Determine the [x, y] coordinate at the center of the cell enclosing the given text.  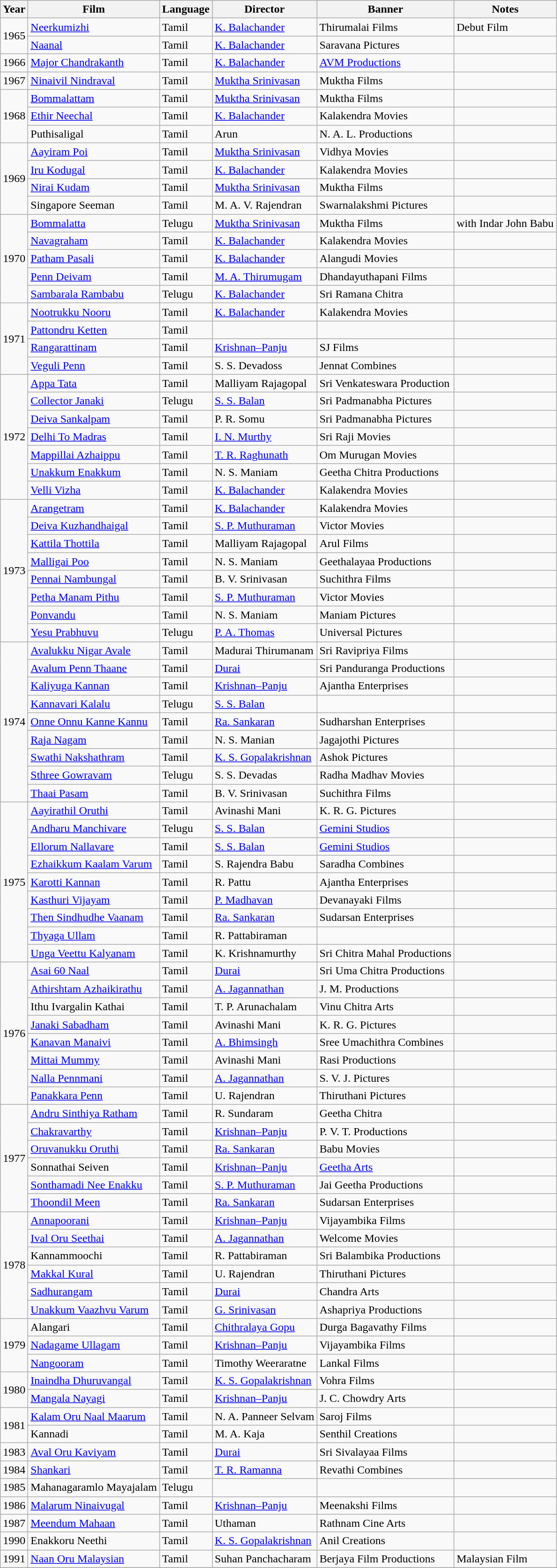
1970 [14, 259]
Major Chandrakanth [94, 63]
Meenakshi Films [386, 1505]
1967 [14, 80]
A. Bhimsingh [264, 1042]
Ithu Ivargalin Kathai [94, 1006]
Onne Onnu Kanne Kannu [94, 722]
Naan Oru Malaysian [94, 1559]
M. A. V. Rajendran [264, 205]
Senthil Creations [386, 1434]
Sthree Gowravam [94, 775]
1985 [14, 1488]
Lankal Films [386, 1363]
Film [94, 9]
T. R. Raghunath [264, 454]
R. Pattu [264, 882]
Chakravarthy [94, 1131]
Sambarala Rambabu [94, 294]
Velli Vizha [94, 490]
Aayirathil Oruthi [94, 811]
Suhan Panchacharam [264, 1559]
Maniam Pictures [386, 615]
Year [14, 9]
P. V. T. Productions [386, 1131]
Sri Ravipriya Films [386, 650]
1965 [14, 36]
Navagraham [94, 241]
Mahanagaramlo Mayajalam [94, 1488]
Yesu Prabhuvu [94, 633]
Panakkara Penn [94, 1096]
Kannammoochi [94, 1256]
Nalla Pennmani [94, 1078]
Shankari [94, 1470]
Ethir Neechal [94, 116]
T. P. Arunachalam [264, 1006]
Makkal Kural [94, 1274]
Aayiram Poi [94, 152]
1976 [14, 1033]
N. A. L. Productions [386, 134]
Unga Veettu Kalyanam [94, 953]
1978 [14, 1265]
Mittai Mummy [94, 1060]
1990 [14, 1541]
Thyaga Ullam [94, 935]
Babu Movies [386, 1149]
S. Rajendra Babu [264, 864]
Patham Pasali [94, 259]
Enakkoru Neethi [94, 1541]
Nangooram [94, 1363]
Ellorum Nallavare [94, 846]
Sri Balambika Productions [386, 1256]
Geetha Arts [386, 1167]
Chandra Arts [386, 1291]
Then Sindhudhe Vaanam [94, 918]
Pennai Nambungal [94, 579]
Notes [505, 9]
Penn Deivam [94, 277]
N. A. Panneer Selvam [264, 1416]
Revathi Combines [386, 1470]
1966 [14, 63]
Raja Nagam [94, 739]
1973 [14, 570]
Thaai Pasam [94, 793]
Ashok Pictures [386, 757]
Meendum Mahaan [94, 1523]
Devanayaki Films [386, 900]
S. S. Devadoss [264, 365]
Mangala Nayagi [94, 1399]
Swarnalakshmi Pictures [386, 205]
Appa Tata [94, 383]
Andharu Manchivare [94, 829]
1977 [14, 1158]
Kasthuri Vijayam [94, 900]
Kattila Thottila [94, 544]
S. S. Devadas [264, 775]
Director [264, 9]
M. A. Kaja [264, 1434]
Petha Manam Pithu [94, 597]
Sri Chitra Mahal Productions [386, 953]
J. C. Chowdry Arts [386, 1399]
Unakkum Vaazhvu Varum [94, 1309]
Arul Films [386, 544]
Sri Panduranga Productions [386, 668]
Geetha Chitra [386, 1114]
T. R. Ramanna [264, 1470]
Anil Creations [386, 1541]
Nirai Kudam [94, 187]
1986 [14, 1505]
1972 [14, 437]
Om Murugan Movies [386, 454]
Deiva Kuzhandhaigal [94, 526]
Singapore Seeman [94, 205]
Nootrukku Nooru [94, 312]
Bommalattam [94, 98]
Durga Bagavathy Films [386, 1327]
1969 [14, 178]
Welcome Movies [386, 1238]
J. M. Productions [386, 989]
Timothy Weeraratne [264, 1363]
Geethalayaa Productions [386, 562]
P. R. Somu [264, 419]
Neerkumizhi [94, 27]
Veguli Penn [94, 365]
Jennat Combines [386, 365]
Sri Uma Chitra Productions [386, 971]
AVM Productions [386, 63]
Sri Ramana Chitra [386, 294]
Alangudi Movies [386, 259]
Madurai Thirumanam [264, 650]
Sri Sivalayaa Films [386, 1452]
Banner [386, 9]
G. Srinivasan [264, 1309]
Inaindha Dhuruvangal [94, 1381]
Janaki Sabadham [94, 1024]
1971 [14, 339]
Malaysian Film [505, 1559]
Malarum Ninaivugal [94, 1505]
Karotti Kannan [94, 882]
Puthisaligal [94, 134]
Mappillai Azhaippu [94, 454]
Language [186, 9]
1980 [14, 1390]
1974 [14, 722]
Debut Film [505, 27]
Ponvandu [94, 615]
Sonthamadi Nee Enakku [94, 1185]
Bommalatta [94, 223]
Ashapriya Productions [386, 1309]
Sree Umachithra Combines [386, 1042]
1983 [14, 1452]
Universal Pictures [386, 633]
Kanavan Manaivi [94, 1042]
Vinu Chitra Arts [386, 1006]
Sadhurangam [94, 1291]
Arangetram [94, 508]
Andru Sinthiya Ratham [94, 1114]
P. A. Thomas [264, 633]
Iru Kodugal [94, 169]
Saravana Pictures [386, 45]
Collector Janaki [94, 401]
K. Krishnamurthy [264, 953]
Uthaman [264, 1523]
Rangarattinam [94, 348]
Jagajothi Pictures [386, 739]
Saradha Combines [386, 864]
Athirshtam Azhaikirathu [94, 989]
Kannavari Kalalu [94, 704]
Avalum Penn Thaane [94, 668]
Aval Oru Kaviyam [94, 1452]
Kannadi [94, 1434]
1979 [14, 1345]
Jai Geetha Productions [386, 1185]
Arun [264, 134]
Ival Oru Seethai [94, 1238]
P. Madhavan [264, 900]
Ezhaikkum Kaalam Varum [94, 864]
Swathi Nakshathram [94, 757]
Dhandayuthapani Films [386, 277]
Sri Venkateswara Production [386, 383]
R. Sundaram [264, 1114]
Delhi To Madras [94, 437]
Kaliyuga Kannan [94, 686]
Saroj Films [386, 1416]
Annapoorani [94, 1220]
Pattondru Ketten [94, 330]
Kalam Oru Naal Maarum [94, 1416]
Vohra Films [386, 1381]
with Indar John Babu [505, 223]
1981 [14, 1425]
Vidhya Movies [386, 152]
1991 [14, 1559]
Thoondil Meen [94, 1203]
Oruvanukku Oruthi [94, 1149]
1968 [14, 116]
S. V. J. Pictures [386, 1078]
Nadagame Ullagam [94, 1345]
Sonnathai Seiven [94, 1167]
Malligai Poo [94, 562]
Sri Raji Movies [386, 437]
1984 [14, 1470]
Avalukku Nigar Avale [94, 650]
Ninaivil Nindraval [94, 80]
Thirumalai Films [386, 27]
Rathnam Cine Arts [386, 1523]
Geetha Chitra Productions [386, 472]
SJ Films [386, 348]
Sudharshan Enterprises [386, 722]
Alangari [94, 1327]
1975 [14, 882]
1987 [14, 1523]
Radha Madhav Movies [386, 775]
I. N. Murthy [264, 437]
Unakkum Enakkum [94, 472]
Asai 60 Naal [94, 971]
Deiva Sankalpam [94, 419]
Rasi Productions [386, 1060]
M. A. Thirumugam [264, 277]
Naanal [94, 45]
N. S. Manian [264, 739]
Chithralaya Gopu [264, 1327]
Berjaya Film Productions [386, 1559]
